Find where the given text appears and provide that cell's center as (X, Y) coordinate. 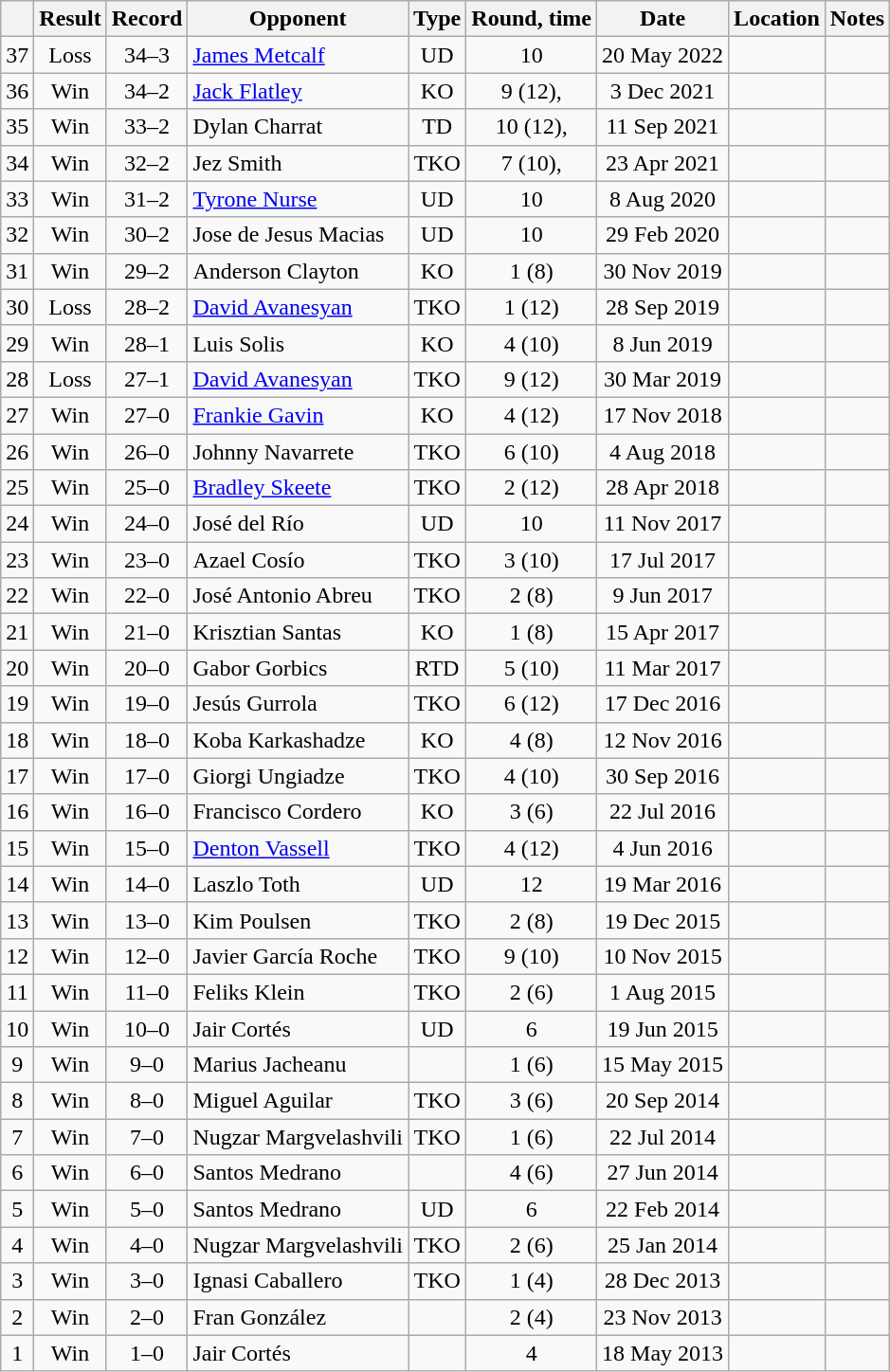
3 (10) (532, 560)
11 (17, 992)
9 (12), (532, 91)
19 (17, 704)
28–2 (147, 307)
Feliks Klein (298, 992)
Opponent (298, 19)
25 Jan 2014 (663, 1245)
30 (17, 307)
8–0 (147, 1101)
27 Jun 2014 (663, 1173)
18 May 2013 (663, 1353)
5 (17, 1209)
26–0 (147, 452)
Giorgi Ungiadze (298, 776)
34–3 (147, 55)
10–0 (147, 1028)
20 Sep 2014 (663, 1101)
15 (17, 848)
31–2 (147, 199)
22 Jul 2016 (663, 812)
17–0 (147, 776)
17 Jul 2017 (663, 560)
Jesús Gurrola (298, 704)
4 Aug 2018 (663, 452)
3–0 (147, 1281)
12 Nov 2016 (663, 740)
25 (17, 488)
José Antonio Abreu (298, 596)
11 Sep 2021 (663, 127)
2 (12) (532, 488)
2 (17, 1317)
Koba Karkashadze (298, 740)
5–0 (147, 1209)
31 (17, 271)
10 Nov 2015 (663, 956)
7 (10), (532, 163)
28 (17, 379)
Dylan Charrat (298, 127)
Notes (857, 19)
22 Jul 2014 (663, 1137)
28–1 (147, 343)
Miguel Aguilar (298, 1101)
28 Sep 2019 (663, 307)
22 Feb 2014 (663, 1209)
20 (17, 668)
17 Dec 2016 (663, 704)
22 (17, 596)
18 (17, 740)
Bradley Skeete (298, 488)
RTD (436, 668)
26 (17, 452)
32–2 (147, 163)
9 Jun 2017 (663, 596)
4–0 (147, 1245)
Gabor Gorbics (298, 668)
11 Mar 2017 (663, 668)
15 Apr 2017 (663, 632)
Round, time (532, 19)
9 (10) (532, 956)
James Metcalf (298, 55)
Krisztian Santas (298, 632)
16 (17, 812)
Jose de Jesus Macias (298, 235)
15 May 2015 (663, 1065)
3 (17, 1281)
24 (17, 524)
Location (777, 19)
33 (17, 199)
10 (12), (532, 127)
9 (17, 1065)
21–0 (147, 632)
34 (17, 163)
Result (70, 19)
9 (12) (532, 379)
4 (6) (532, 1173)
Marius Jacheanu (298, 1065)
28 Dec 2013 (663, 1281)
11 Nov 2017 (663, 524)
27–0 (147, 415)
14 (17, 884)
19 Jun 2015 (663, 1028)
23–0 (147, 560)
19–0 (147, 704)
José del Río (298, 524)
Record (147, 19)
29–2 (147, 271)
12–0 (147, 956)
Denton Vassell (298, 848)
9–0 (147, 1065)
19 Mar 2016 (663, 884)
Tyrone Nurse (298, 199)
8 Aug 2020 (663, 199)
23 Nov 2013 (663, 1317)
14–0 (147, 884)
30 Nov 2019 (663, 271)
15–0 (147, 848)
7 (17, 1137)
4 (8) (532, 740)
Type (436, 19)
24–0 (147, 524)
17 Nov 2018 (663, 415)
18–0 (147, 740)
Luis Solis (298, 343)
Jack Flatley (298, 91)
1 (17, 1353)
29 Feb 2020 (663, 235)
Francisco Cordero (298, 812)
27–1 (147, 379)
36 (17, 91)
32 (17, 235)
Javier García Roche (298, 956)
6–0 (147, 1173)
37 (17, 55)
16–0 (147, 812)
11–0 (147, 992)
Ignasi Caballero (298, 1281)
Johnny Navarrete (298, 452)
1 Aug 2015 (663, 992)
33–2 (147, 127)
25–0 (147, 488)
13–0 (147, 920)
2–0 (147, 1317)
1 (4) (532, 1281)
6 (10) (532, 452)
17 (17, 776)
Jez Smith (298, 163)
TD (436, 127)
30 Sep 2016 (663, 776)
7–0 (147, 1137)
29 (17, 343)
Kim Poulsen (298, 920)
5 (10) (532, 668)
Fran González (298, 1317)
4 Jun 2016 (663, 848)
1 (12) (532, 307)
23 Apr 2021 (663, 163)
20 May 2022 (663, 55)
Laszlo Toth (298, 884)
22–0 (147, 596)
19 Dec 2015 (663, 920)
28 Apr 2018 (663, 488)
2 (4) (532, 1317)
Date (663, 19)
23 (17, 560)
3 Dec 2021 (663, 91)
Frankie Gavin (298, 415)
34–2 (147, 91)
6 (12) (532, 704)
Anderson Clayton (298, 271)
1–0 (147, 1353)
8 (17, 1101)
35 (17, 127)
30 Mar 2019 (663, 379)
27 (17, 415)
Azael Cosío (298, 560)
20–0 (147, 668)
8 Jun 2019 (663, 343)
30–2 (147, 235)
21 (17, 632)
13 (17, 920)
